Return [X, Y] of the center of cell containing provided text 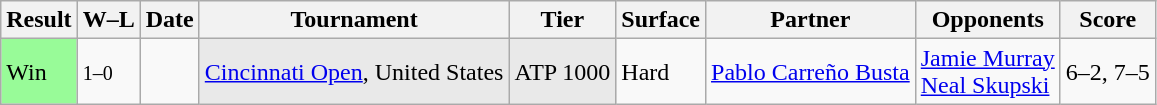
1–0 [108, 72]
Tier [562, 20]
Opponents [988, 20]
Win [39, 72]
Partner [811, 20]
ATP 1000 [562, 72]
Pablo Carreño Busta [811, 72]
Score [1108, 20]
Jamie Murray Neal Skupski [988, 72]
6–2, 7–5 [1108, 72]
Date [170, 20]
Surface [661, 20]
Hard [661, 72]
Tournament [354, 20]
Result [39, 20]
Cincinnati Open, United States [354, 72]
W–L [108, 20]
